Determine the (x, y) coordinate at the center of the cell enclosing the given text.  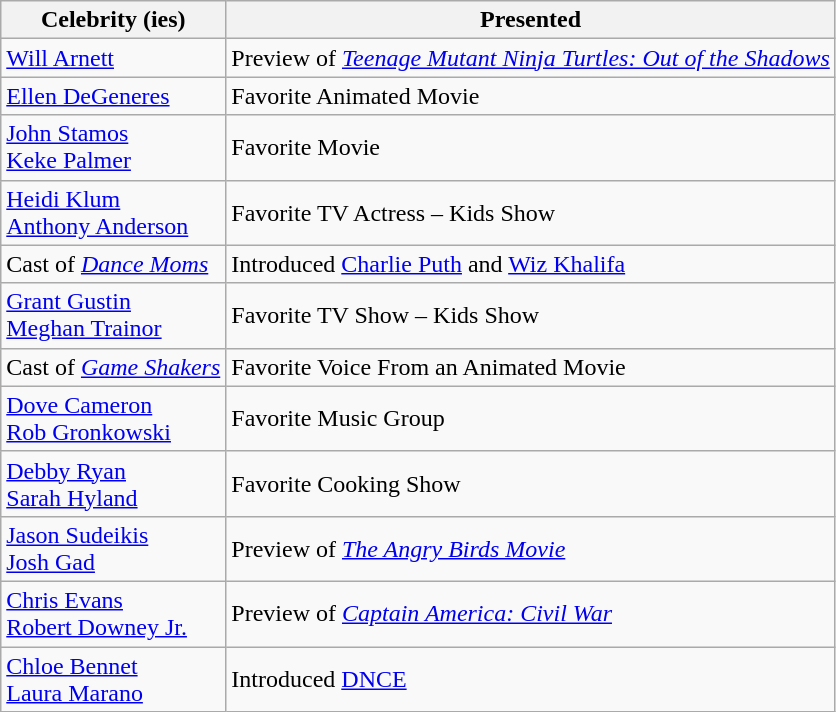
Favorite TV Show – Kids Show (531, 316)
Favorite Cooking Show (531, 484)
Jason SudeikisJosh Gad (114, 548)
Grant GustinMeghan Trainor (114, 316)
Presented (531, 20)
Chloe BennetLaura Marano (114, 678)
Preview of Teenage Mutant Ninja Turtles: Out of the Shadows (531, 58)
Will Arnett (114, 58)
Favorite Music Group (531, 418)
Ellen DeGeneres (114, 96)
Chris EvansRobert Downey Jr. (114, 614)
Introduced Charlie Puth and Wiz Khalifa (531, 264)
Preview of Captain America: Civil War (531, 614)
Cast of Game Shakers (114, 367)
Cast of Dance Moms (114, 264)
Favorite Voice From an Animated Movie (531, 367)
Celebrity (ies) (114, 20)
Heidi KlumAnthony Anderson (114, 212)
Favorite Animated Movie (531, 96)
Introduced DNCE (531, 678)
John StamosKeke Palmer (114, 148)
Preview of The Angry Birds Movie (531, 548)
Favorite TV Actress – Kids Show (531, 212)
Debby RyanSarah Hyland (114, 484)
Dove CameronRob Gronkowski (114, 418)
Favorite Movie (531, 148)
